Capture the cell that displays the provided text and extract its (x, y) central coordinate. 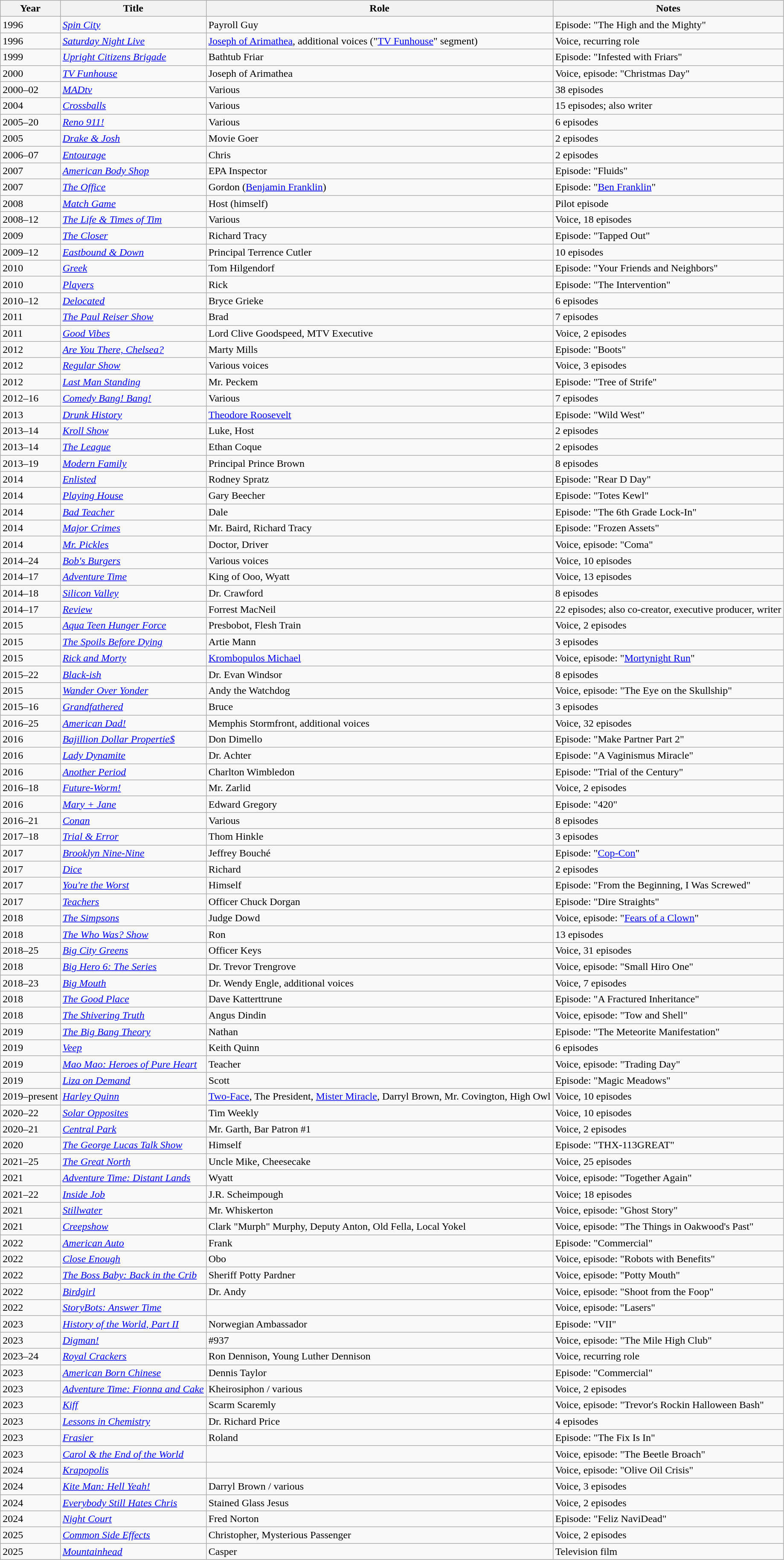
Andy the Watchdog (380, 690)
Bathtub Friar (380, 57)
Kheirosiphon / various (380, 1389)
2004 (30, 106)
Review (133, 609)
2012–16 (30, 398)
2010–12 (30, 301)
Stained Glass Jesus (380, 1502)
Episode: "Dire Straights" (668, 902)
Tom Hilgendorf (380, 268)
Officer Chuck Dorgan (380, 902)
Last Man Standing (133, 382)
Thom Hinkle (380, 837)
Fred Norton (380, 1519)
Common Side Effects (133, 1535)
Episode: "VII" (668, 1324)
The George Lucas Talk Show (133, 1145)
Harley Quinn (133, 1097)
Grandfathered (133, 707)
The Life & Times of Tim (133, 220)
Joseph of Arimathea (380, 73)
Match Game (133, 204)
Obo (380, 1259)
Mao Mao: Heroes of Pure Heart (133, 1064)
Notes (668, 9)
Keith Quinn (380, 1048)
Payroll Guy (380, 25)
Adventure Time: Distant Lands (133, 1178)
Entourage (133, 154)
Gary Beecher (380, 496)
Voice, 31 episodes (668, 950)
Richard Tracy (380, 236)
Voice, episode: "Olive Oil Crisis" (668, 1470)
2005 (30, 138)
Voice, 32 episodes (668, 723)
Teacher (380, 1064)
Luke, Host (380, 431)
Darryl Brown / various (380, 1486)
Major Crimes (133, 528)
Wander Over Yonder (133, 690)
The League (133, 447)
Solar Opposites (133, 1113)
Voice, episode: "Shoot from the Foop" (668, 1292)
Silicon Valley (133, 593)
2016–25 (30, 723)
Inside Job (133, 1194)
Uncle Mike, Cheesecake (380, 1161)
2016–18 (30, 788)
Episode: "The Intervention" (668, 285)
King of Ooo, Wyatt (380, 577)
Episode: "Trial of the Century" (668, 772)
MADtv (133, 90)
Television film (668, 1551)
J.R. Scheimpough (380, 1194)
Close Enough (133, 1259)
Night Court (133, 1519)
Kiff (133, 1405)
Saturday Night Live (133, 41)
Crossballs (133, 106)
The Great North (133, 1161)
Mr. Peckem (380, 382)
Veep (133, 1048)
Drake & Josh (133, 138)
Episode: "Magic Meadows" (668, 1080)
EPA Inspector (380, 171)
Conan (133, 821)
Voice, 18 episodes (668, 220)
Krapopolis (133, 1470)
2013 (30, 414)
Voice, episode: "Christmas Day" (668, 73)
Mary + Jane (133, 804)
2015–22 (30, 674)
Dr. Achter (380, 756)
Another Period (133, 772)
Doctor, Driver (380, 544)
Bajillion Dollar Propertie$ (133, 739)
Edward Gregory (380, 804)
Drunk History (133, 414)
2000–02 (30, 90)
Rodney Spratz (380, 480)
Episode: "Tapped Out" (668, 236)
Brad (380, 317)
Year (30, 9)
Episode: "Ben Franklin" (668, 187)
2008–12 (30, 220)
Krombopulos Michael (380, 658)
The Shivering Truth (133, 1016)
Rick (380, 285)
Regular Show (133, 366)
Episode: "Totes Kewl" (668, 496)
2014–18 (30, 593)
2016–21 (30, 821)
Voice; 18 episodes (668, 1194)
Voice, episode: "Lasers" (668, 1308)
Adventure Time: Fionna and Cake (133, 1389)
Episode: "Make Partner Part 2" (668, 739)
Dr. Crawford (380, 593)
Adventure Time (133, 577)
2020 (30, 1145)
Episode: "The 6th Grade Lock-In" (668, 512)
Dale (380, 512)
Enlisted (133, 480)
2020–21 (30, 1129)
Casper (380, 1551)
Chris (380, 154)
Episode: "The Meteorite Manifestation" (668, 1032)
Dr. Evan Windsor (380, 674)
Voice, episode: "Small Hiro One" (668, 966)
Lady Dynamite (133, 756)
The Paul Reiser Show (133, 317)
Clark "Murph" Murphy, Deputy Anton, Old Fella, Local Yokel (380, 1226)
Episode: "A Vaginismus Miracle" (668, 756)
1999 (30, 57)
Kroll Show (133, 431)
Birdgirl (133, 1292)
Memphis Stormfront, additional voices (380, 723)
Bryce Grieke (380, 301)
2008 (30, 204)
Voice, episode: "Fears of a Clown" (668, 918)
Scott (380, 1080)
Kite Man: Hell Yeah! (133, 1486)
Black-ish (133, 674)
Spin City (133, 25)
Mr. Pickles (133, 544)
The Good Place (133, 999)
Voice, episode: "Coma" (668, 544)
Ron Dennison, Young Luther Dennison (380, 1356)
#937 (380, 1340)
2017–18 (30, 837)
Mr. Zarlid (380, 788)
2023–24 (30, 1356)
Gordon (Benjamin Franklin) (380, 187)
Theodore Roosevelt (380, 414)
Role (380, 9)
2014–24 (30, 561)
Principal Prince Brown (380, 463)
Future-Worm! (133, 788)
Voice, episode: "Trading Day" (668, 1064)
American Auto (133, 1243)
Sheriff Potty Pardner (380, 1275)
Voice, episode: "Together Again" (668, 1178)
Wyatt (380, 1178)
Bruce (380, 707)
Episode: "Feliz NaviDead" (668, 1519)
American Body Shop (133, 171)
Host (himself) (380, 204)
Reno 911! (133, 122)
Big Mouth (133, 983)
Lessons in Chemistry (133, 1421)
Liza on Demand (133, 1080)
The Big Bang Theory (133, 1032)
Big City Greens (133, 950)
Trial & Error (133, 837)
38 episodes (668, 90)
Eastbound & Down (133, 252)
Norwegian Ambassador (380, 1324)
Dr. Trevor Trengrove (380, 966)
The Spoils Before Dying (133, 642)
Dennis Taylor (380, 1373)
Dr. Andy (380, 1292)
The Boss Baby: Back in the Crib (133, 1275)
Mr. Whiskerton (380, 1210)
Mr. Baird, Richard Tracy (380, 528)
Voice, episode: "Robots with Benefits" (668, 1259)
Everybody Still Hates Chris (133, 1502)
22 episodes; also co-creator, executive producer, writer (668, 609)
Pilot episode (668, 204)
Frank (380, 1243)
Good Vibes (133, 333)
2018–25 (30, 950)
Roland (380, 1438)
10 episodes (668, 252)
American Dad! (133, 723)
Episode: "From the Beginning, I Was Screwed" (668, 885)
Lord Clive Goodspeed, MTV Executive (380, 333)
Joseph of Arimathea, additional voices ("TV Funhouse" segment) (380, 41)
Nathan (380, 1032)
Episode: "Fluids" (668, 171)
Ethan Coque (380, 447)
The Who Was? Show (133, 934)
Voice, episode: "Mortynight Run" (668, 658)
StoryBots: Answer Time (133, 1308)
Bad Teacher (133, 512)
Episode: "Cop-Con" (668, 853)
2021–22 (30, 1194)
Tim Weekly (380, 1113)
Stillwater (133, 1210)
Teachers (133, 902)
2009 (30, 236)
Marty Mills (380, 349)
Title (133, 9)
Movie Goer (380, 138)
American Born Chinese (133, 1373)
You're the Worst (133, 885)
2005–20 (30, 122)
Episode: "Frozen Assets" (668, 528)
Ron (380, 934)
Two-Face, The President, Mister Miracle, Darryl Brown, Mr. Covington, High Owl (380, 1097)
Frasier (133, 1438)
Don Dimello (380, 739)
Episode: "The Fix Is In" (668, 1438)
Episode: "The High and the Mighty" (668, 25)
2009–12 (30, 252)
Bob's Burgers (133, 561)
2020–22 (30, 1113)
Dr. Wendy Engle, additional voices (380, 983)
Scarm Scaremly (380, 1405)
Mr. Garth, Bar Patron #1 (380, 1129)
Comedy Bang! Bang! (133, 398)
Angus Dindin (380, 1016)
Are You There, Chelsea? (133, 349)
Dr. Richard Price (380, 1421)
Creepshow (133, 1226)
Officer Keys (380, 950)
2015–16 (30, 707)
Forrest MacNeil (380, 609)
Mountainhead (133, 1551)
The Office (133, 187)
Voice, 13 episodes (668, 577)
Aqua Teen Hunger Force (133, 626)
15 episodes; also writer (668, 106)
Richard (380, 869)
The Simpsons (133, 918)
Voice, 25 episodes (668, 1161)
4 episodes (668, 1421)
Voice, episode: "The Beetle Broach" (668, 1454)
Presbobot, Flesh Train (380, 626)
Voice, 7 episodes (668, 983)
Voice, episode: "The Eye on the Skullship" (668, 690)
Carol & the End of the World (133, 1454)
2000 (30, 73)
TV Funhouse (133, 73)
Principal Terrence Cutler (380, 252)
Episode: "Tree of Strife" (668, 382)
2019–present (30, 1097)
Voice, episode: "Tow and Shell" (668, 1016)
Rick and Morty (133, 658)
Royal Crackers (133, 1356)
Episode: "A Fractured Inheritance" (668, 999)
Upright Citizens Brigade (133, 57)
Judge Dowd (380, 918)
2021–25 (30, 1161)
13 episodes (668, 934)
Voice, episode: "The Mile High Club" (668, 1340)
Dave Katterttrune (380, 999)
Episode: "Rear D Day" (668, 480)
Dice (133, 869)
Voice, episode: "Potty Mouth" (668, 1275)
Players (133, 285)
2006–07 (30, 154)
Big Hero 6: The Series (133, 966)
Episode: "Wild West" (668, 414)
Voice, episode: "Trevor's Rockin Halloween Bash" (668, 1405)
Voice, episode: "The Things in Oakwood's Past" (668, 1226)
Episode: "Your Friends and Neighbors" (668, 268)
Episode: "THX-113GREAT" (668, 1145)
History of the World, Part II (133, 1324)
2013–19 (30, 463)
Artie Mann (380, 642)
Central Park (133, 1129)
Voice, episode: "Ghost Story" (668, 1210)
Christopher, Mysterious Passenger (380, 1535)
Jeffrey Bouché (380, 853)
Brooklyn Nine-Nine (133, 853)
Episode: "Boots" (668, 349)
Delocated (133, 301)
Playing House (133, 496)
Charlton Wimbledon (380, 772)
The Closer (133, 236)
Greek (133, 268)
Episode: "420" (668, 804)
Digman! (133, 1340)
2018–23 (30, 983)
Episode: "Infested with Friars" (668, 57)
Modern Family (133, 463)
